Provide the [X, Y] coordinate of the cell's center where the given text is located.  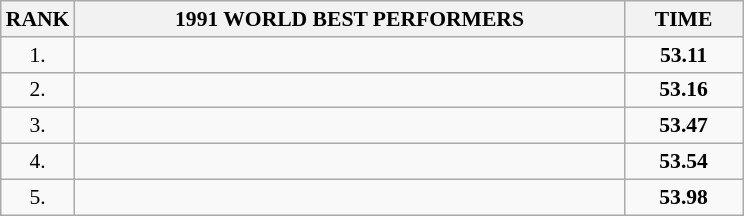
4. [38, 162]
2. [38, 90]
TIME [684, 19]
RANK [38, 19]
53.47 [684, 126]
53.16 [684, 90]
1991 WORLD BEST PERFORMERS [349, 19]
5. [38, 197]
1. [38, 55]
53.54 [684, 162]
53.11 [684, 55]
3. [38, 126]
53.98 [684, 197]
